Provide the [x, y] coordinate of the cell's center where the given text is located.  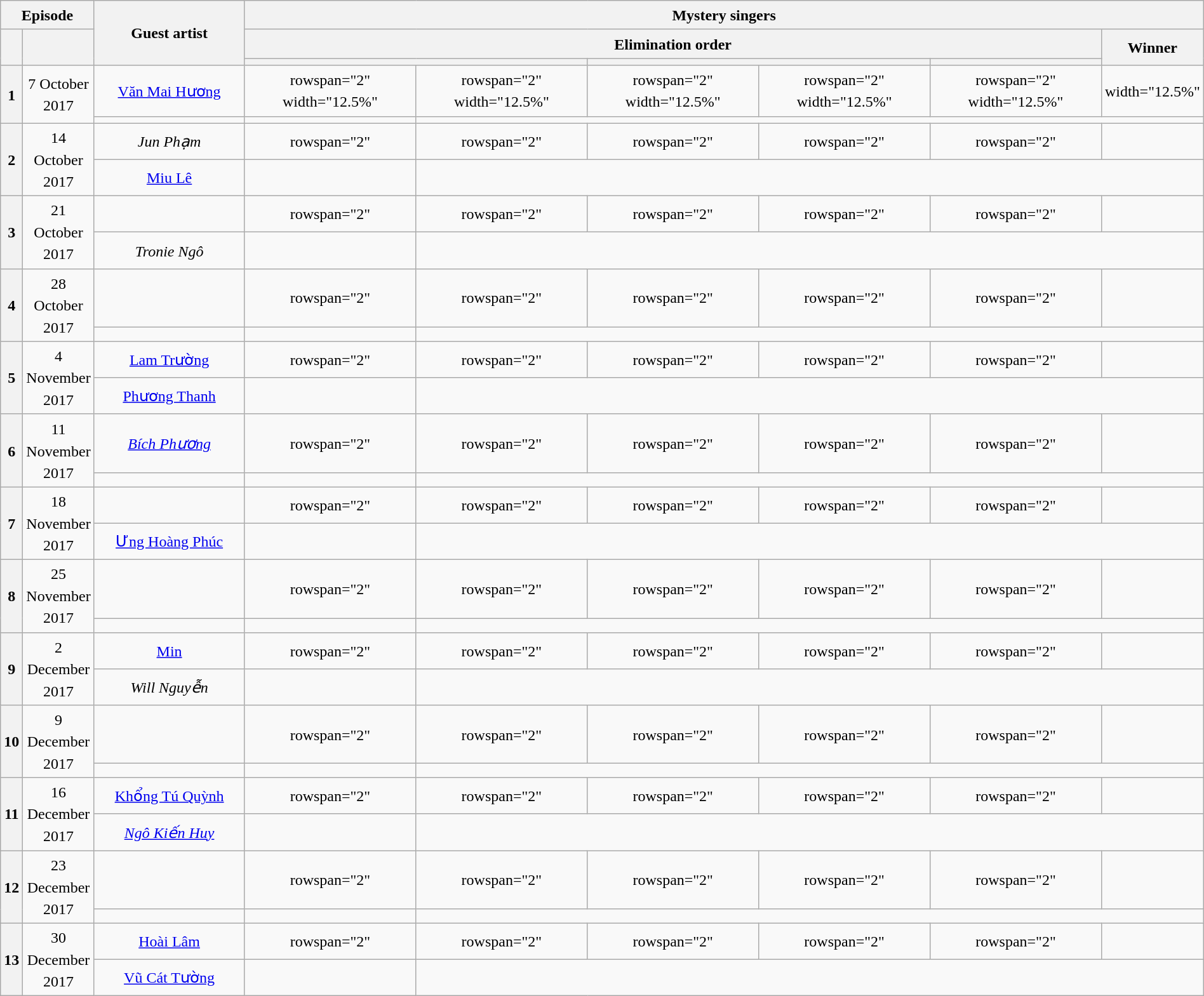
8 [11, 595]
Elimination order [673, 44]
12 [11, 887]
3 [11, 232]
13 [11, 960]
9 [11, 669]
Ưng Hoàng Phúc [169, 541]
23 December 2017 [58, 887]
Ngô Kiến Huy [169, 832]
Vũ Cát Tường [169, 978]
18 November 2017 [58, 523]
16 December 2017 [58, 814]
Văn Mai Hương [169, 91]
Episode [47, 15]
11 November 2017 [58, 451]
Tronie Ngô [169, 250]
2 December 2017 [58, 669]
Khổng Tú Quỳnh [169, 796]
width="12.5%" [1152, 91]
6 [11, 451]
7 [11, 523]
30 December 2017 [58, 960]
14 October 2017 [58, 160]
5 [11, 378]
4 November 2017 [58, 378]
Min [169, 650]
1 [11, 94]
2 [11, 160]
Phương Thanh [169, 396]
7 October 2017 [58, 94]
11 [11, 814]
Jun Phạm [169, 141]
Guest artist [169, 33]
Miu Lê [169, 178]
Winner [1152, 47]
Hoài Lâm [169, 941]
4 [11, 305]
9 December 2017 [58, 741]
25 November 2017 [58, 595]
Will Nguyễn [169, 687]
Lam Trường [169, 359]
Mystery singers [724, 15]
28 October 2017 [58, 305]
21 October 2017 [58, 232]
10 [11, 741]
Bích Phương [169, 443]
